Locate the cell with the specified text and output its [x, y] center coordinate. 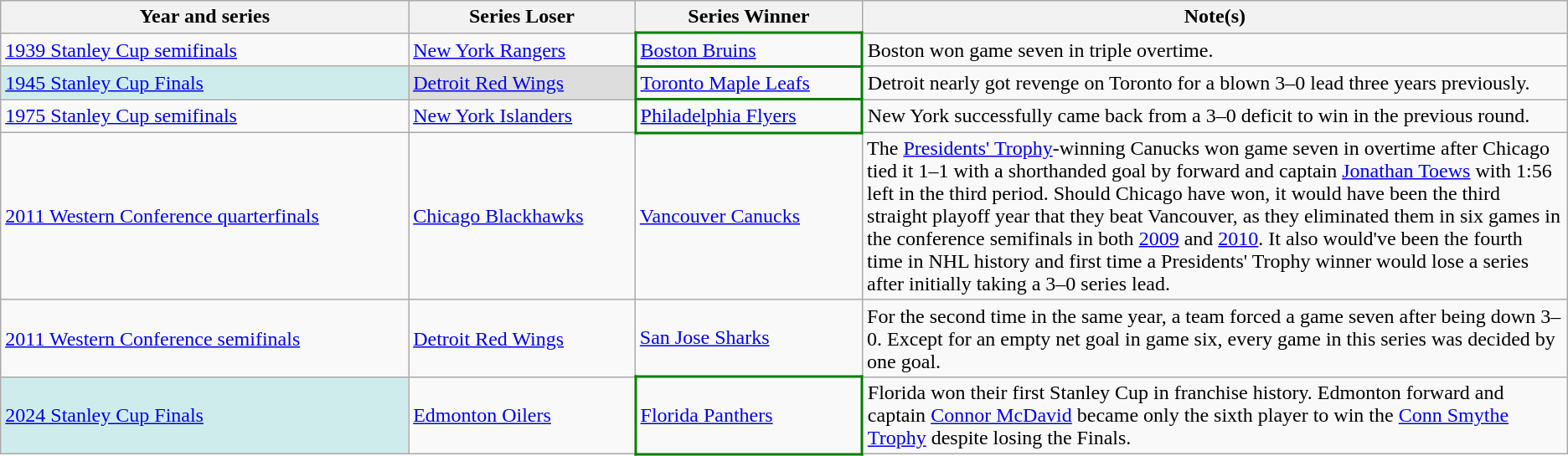
1975 Stanley Cup semifinals [204, 116]
Year and series [204, 17]
1945 Stanley Cup Finals [204, 83]
2024 Stanley Cup Finals [204, 415]
Florida Panthers [749, 415]
2011 Western Conference semifinals [204, 338]
Boston won game seven in triple overtime. [1215, 50]
New York Rangers [523, 50]
Boston Bruins [749, 50]
Note(s) [1215, 17]
Philadelphia Flyers [749, 116]
2011 Western Conference quarterfinals [204, 216]
San Jose Sharks [749, 338]
Series Winner [749, 17]
New York successfully came back from a 3–0 deficit to win in the previous round. [1215, 116]
New York Islanders [523, 116]
1939 Stanley Cup semifinals [204, 50]
Chicago Blackhawks [523, 216]
Detroit nearly got revenge on Toronto for a blown 3–0 lead three years previously. [1215, 83]
Series Loser [523, 17]
Edmonton Oilers [523, 415]
Vancouver Canucks [749, 216]
Toronto Maple Leafs [749, 83]
